Determine the [x, y] coordinate at the center of the cell enclosing the given text.  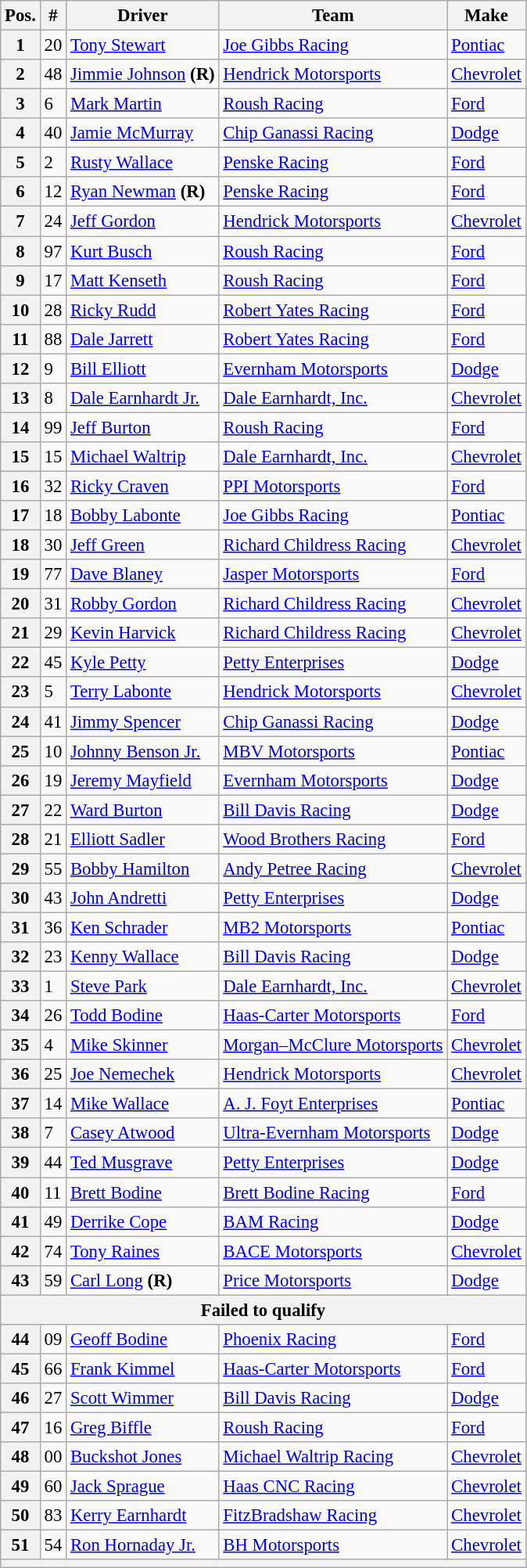
PPI Motorsports [333, 486]
Scott Wimmer [142, 1398]
09 [53, 1340]
Mark Martin [142, 104]
Tony Raines [142, 1251]
Pos. [20, 16]
Haas CNC Racing [333, 1487]
Failed to qualify [263, 1310]
55 [53, 869]
54 [53, 1545]
Dale Jarrett [142, 339]
Michael Waltrip [142, 457]
59 [53, 1280]
Joe Nemechek [142, 1074]
Kurt Busch [142, 251]
Ken Schrader [142, 927]
Johnny Benson Jr. [142, 751]
Morgan–McClure Motorsports [333, 1045]
Derrike Cope [142, 1221]
Mike Skinner [142, 1045]
35 [20, 1045]
60 [53, 1487]
Kevin Harvick [142, 633]
74 [53, 1251]
Elliott Sadler [142, 840]
Casey Atwood [142, 1134]
Tony Stewart [142, 45]
Steve Park [142, 987]
Kerry Earnhardt [142, 1516]
Buckshot Jones [142, 1457]
Robby Gordon [142, 604]
Brett Bodine [142, 1192]
50 [20, 1516]
Ted Musgrave [142, 1163]
Michael Waltrip Racing [333, 1457]
Jamie McMurray [142, 133]
Todd Bodine [142, 1016]
Make [486, 16]
Dale Earnhardt Jr. [142, 398]
Ron Hornaday Jr. [142, 1545]
Dave Blaney [142, 574]
88 [53, 339]
Brett Bodine Racing [333, 1192]
Geoff Bodine [142, 1340]
99 [53, 427]
Jasper Motorsports [333, 574]
Wood Brothers Racing [333, 840]
BH Motorsports [333, 1545]
42 [20, 1251]
Bobby Hamilton [142, 869]
Ricky Craven [142, 486]
Driver [142, 16]
BACE Motorsports [333, 1251]
BAM Racing [333, 1221]
Matt Kenseth [142, 280]
37 [20, 1104]
Jack Sprague [142, 1487]
83 [53, 1516]
# [53, 16]
Kyle Petty [142, 663]
Jeff Burton [142, 427]
Ultra-Evernham Motorsports [333, 1134]
34 [20, 1016]
33 [20, 987]
51 [20, 1545]
46 [20, 1398]
Phoenix Racing [333, 1340]
Team [333, 16]
Ricky Rudd [142, 310]
Jeff Gordon [142, 221]
Ryan Newman (R) [142, 192]
47 [20, 1427]
Jeremy Mayfield [142, 780]
Bobby Labonte [142, 516]
77 [53, 574]
66 [53, 1368]
FitzBradshaw Racing [333, 1516]
Rusty Wallace [142, 163]
Terry Labonte [142, 692]
Mike Wallace [142, 1104]
38 [20, 1134]
97 [53, 251]
A. J. Foyt Enterprises [333, 1104]
39 [20, 1163]
Kenny Wallace [142, 957]
13 [20, 398]
00 [53, 1457]
Jimmie Johnson (R) [142, 74]
Price Motorsports [333, 1280]
John Andretti [142, 898]
Carl Long (R) [142, 1280]
Andy Petree Racing [333, 869]
Greg Biffle [142, 1427]
MBV Motorsports [333, 751]
Ward Burton [142, 810]
Frank Kimmel [142, 1368]
Jimmy Spencer [142, 721]
3 [20, 104]
Bill Elliott [142, 369]
MB2 Motorsports [333, 927]
Jeff Green [142, 545]
